Identify which cell holds the provided text, then report its (X, Y) central coordinate. 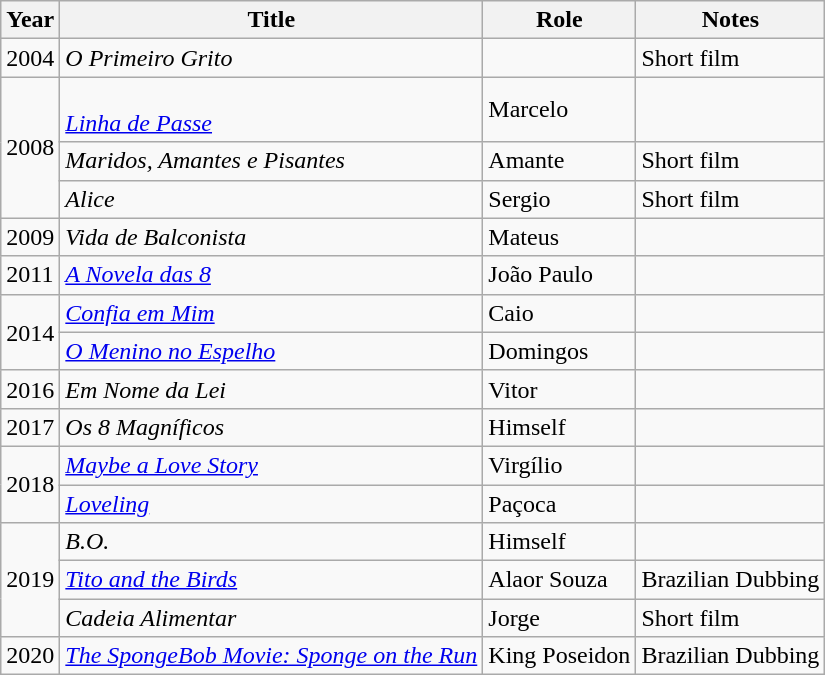
The SpongeBob Movie: Sponge on the Run (272, 656)
Mateus (560, 237)
2009 (30, 237)
Virgílio (560, 465)
Notes (730, 20)
Caio (560, 313)
2017 (30, 427)
Maridos, Amantes e Pisantes (272, 161)
Tito and the Birds (272, 580)
Paçoca (560, 503)
Alaor Souza (560, 580)
A Novela das 8 (272, 275)
2016 (30, 389)
João Paulo (560, 275)
Confia em Mim (272, 313)
Jorge (560, 618)
Amante (560, 161)
Maybe a Love Story (272, 465)
2011 (30, 275)
2014 (30, 332)
2018 (30, 484)
Os 8 Magníficos (272, 427)
Loveling (272, 503)
Vitor (560, 389)
O Primeiro Grito (272, 58)
Linha de Passe (272, 110)
B.O. (272, 542)
Sergio (560, 199)
Marcelo (560, 110)
Cadeia Alimentar (272, 618)
Domingos (560, 351)
Title (272, 20)
Role (560, 20)
O Menino no Espelho (272, 351)
2004 (30, 58)
Year (30, 20)
2019 (30, 580)
Vida de Balconista (272, 237)
2020 (30, 656)
King Poseidon (560, 656)
2008 (30, 148)
Alice (272, 199)
Em Nome da Lei (272, 389)
